Output the [x, y] coordinate of the center of the cell containing the given text.  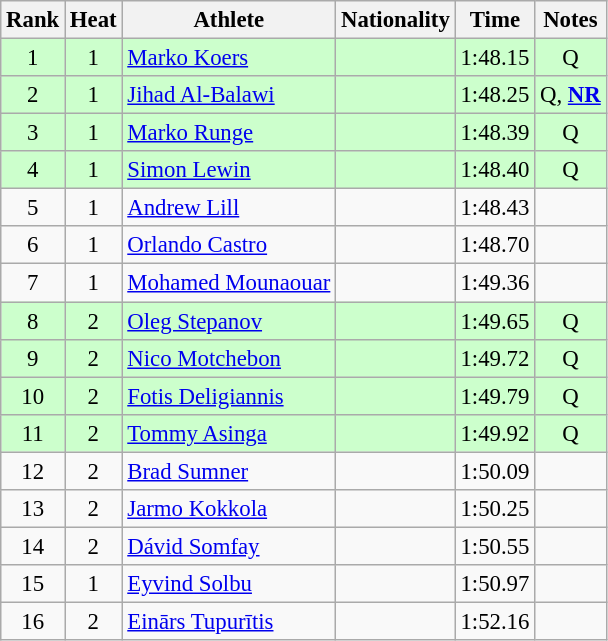
7 [33, 283]
Mohamed Mounaouar [229, 283]
Tommy Asinga [229, 433]
Time [495, 20]
1:49.65 [495, 321]
15 [33, 584]
1:48.25 [495, 95]
Nationality [396, 20]
1:48.40 [495, 170]
Andrew Lill [229, 208]
6 [33, 245]
Dávid Somfay [229, 546]
5 [33, 208]
Marko Koers [229, 58]
Brad Sumner [229, 471]
Q, NR [570, 95]
Notes [570, 20]
4 [33, 170]
Simon Lewin [229, 170]
Einārs Tupurītis [229, 621]
12 [33, 471]
1:50.97 [495, 584]
3 [33, 133]
Fotis Deligiannis [229, 396]
1:49.36 [495, 283]
Heat [94, 20]
1:50.09 [495, 471]
1:49.72 [495, 358]
Nico Motchebon [229, 358]
1:49.92 [495, 433]
1:48.39 [495, 133]
1:48.43 [495, 208]
1:48.70 [495, 245]
1:48.15 [495, 58]
10 [33, 396]
Marko Runge [229, 133]
Orlando Castro [229, 245]
1:50.25 [495, 509]
Eyvind Solbu [229, 584]
1:52.16 [495, 621]
Jarmo Kokkola [229, 509]
1:50.55 [495, 546]
Jihad Al-Balawi [229, 95]
Rank [33, 20]
14 [33, 546]
Oleg Stepanov [229, 321]
11 [33, 433]
8 [33, 321]
9 [33, 358]
Athlete [229, 20]
13 [33, 509]
16 [33, 621]
1:49.79 [495, 396]
